Locate the cell with the specified text and output its (x, y) center coordinate. 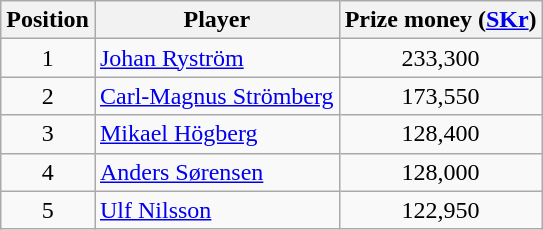
Position (48, 20)
3 (48, 134)
Carl-Magnus Strömberg (216, 96)
233,300 (440, 58)
128,400 (440, 134)
173,550 (440, 96)
1 (48, 58)
128,000 (440, 172)
Johan Ryström (216, 58)
Anders Sørensen (216, 172)
Prize money (SKr) (440, 20)
122,950 (440, 210)
4 (48, 172)
Player (216, 20)
Mikael Högberg (216, 134)
5 (48, 210)
Ulf Nilsson (216, 210)
2 (48, 96)
